Provide the [x, y] coordinate of the cell's center where the given text is located.  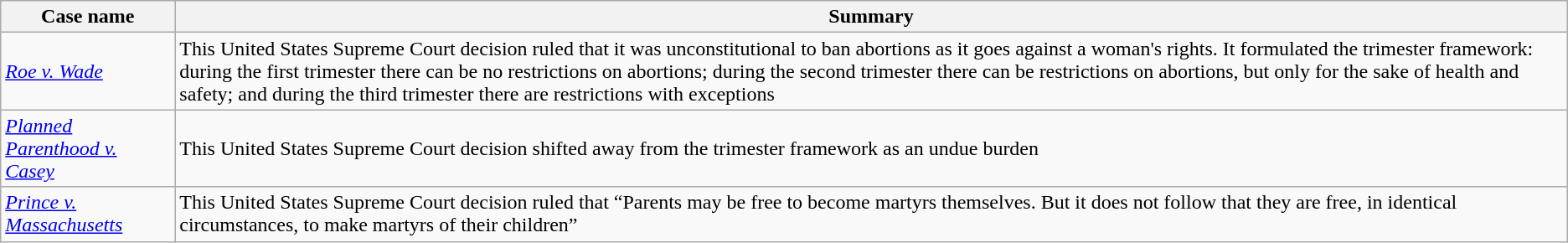
Planned Parenthood v. Casey [88, 148]
Summary [871, 17]
Prince v. Massachusetts [88, 215]
Roe v. Wade [88, 71]
Case name [88, 17]
This United States Supreme Court decision shifted away from the trimester framework as an undue burden [871, 148]
